Find where the given text appears and provide that cell's center as (X, Y) coordinate. 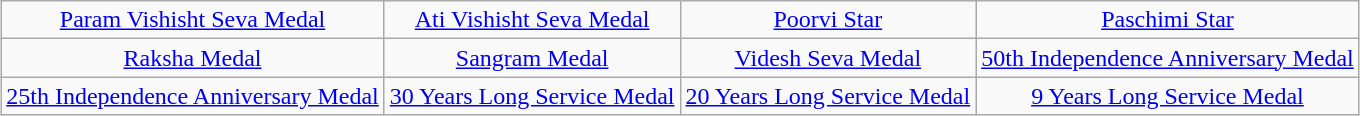
Videsh Seva Medal (828, 58)
20 Years Long Service Medal (828, 96)
Param Vishisht Seva Medal (193, 20)
Poorvi Star (828, 20)
Sangram Medal (532, 58)
Raksha Medal (193, 58)
Paschimi Star (1168, 20)
Ati Vishisht Seva Medal (532, 20)
25th Independence Anniversary Medal (193, 96)
9 Years Long Service Medal (1168, 96)
50th Independence Anniversary Medal (1168, 58)
30 Years Long Service Medal (532, 96)
